Identify which cell holds the provided text, then report its [X, Y] central coordinate. 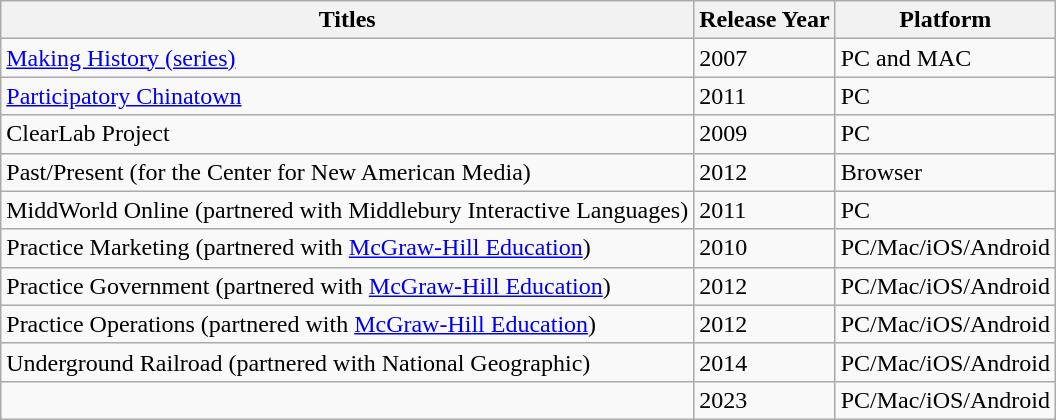
Platform [945, 20]
2009 [764, 134]
Browser [945, 172]
Release Year [764, 20]
2023 [764, 400]
Titles [348, 20]
Participatory Chinatown [348, 96]
PC and MAC [945, 58]
Practice Marketing (partnered with McGraw-Hill Education) [348, 248]
MiddWorld Online (partnered with Middlebury Interactive Languages) [348, 210]
Underground Railroad (partnered with National Geographic) [348, 362]
2010 [764, 248]
Practice Operations (partnered with McGraw-Hill Education) [348, 324]
Past/Present (for the Center for New American Media) [348, 172]
Making History (series) [348, 58]
2007 [764, 58]
Practice Government (partnered with McGraw-Hill Education) [348, 286]
2014 [764, 362]
ClearLab Project [348, 134]
